Capture the cell that displays the provided text and extract its (x, y) central coordinate. 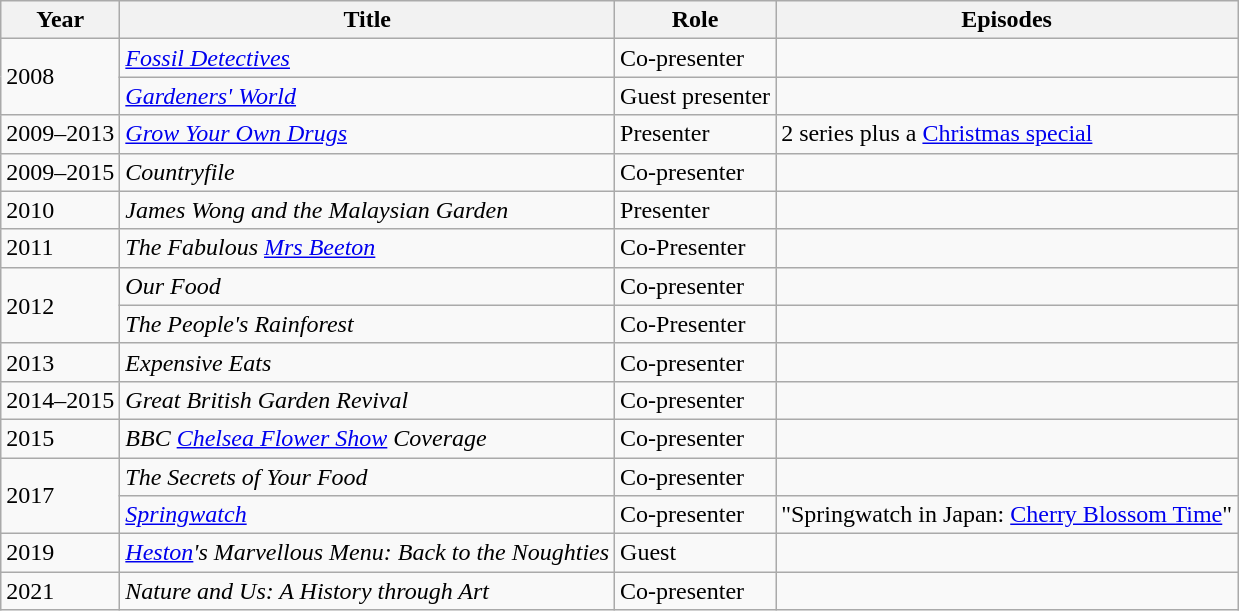
Expensive Eats (368, 362)
Gardeners' World (368, 96)
Fossil Detectives (368, 58)
Grow Your Own Drugs (368, 134)
Our Food (368, 286)
2015 (60, 438)
2013 (60, 362)
Heston's Marvellous Menu: Back to the Noughties (368, 553)
2008 (60, 77)
BBC Chelsea Flower Show Coverage (368, 438)
Year (60, 20)
2019 (60, 553)
2010 (60, 210)
2017 (60, 496)
2012 (60, 305)
Springwatch (368, 515)
2 series plus a Christmas special (1007, 134)
The People's Rainforest (368, 324)
2011 (60, 248)
The Fabulous Mrs Beeton (368, 248)
Countryfile (368, 172)
Episodes (1007, 20)
Great British Garden Revival (368, 400)
2009–2013 (60, 134)
2021 (60, 591)
Nature and Us: A History through Art (368, 591)
2009–2015 (60, 172)
Guest (696, 553)
Title (368, 20)
2014–2015 (60, 400)
The Secrets of Your Food (368, 477)
Role (696, 20)
"Springwatch in Japan: Cherry Blossom Time" (1007, 515)
James Wong and the Malaysian Garden (368, 210)
Guest presenter (696, 96)
